Find where the given text appears and provide that cell's center as (x, y) coordinate. 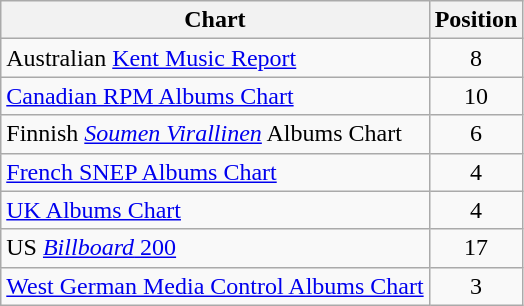
Finnish Soumen Virallinen Albums Chart (215, 134)
UK Albums Chart (215, 210)
French SNEP Albums Chart (215, 172)
10 (476, 96)
Chart (215, 20)
US Billboard 200 (215, 248)
3 (476, 286)
Canadian RPM Albums Chart (215, 96)
Australian Kent Music Report (215, 58)
West German Media Control Albums Chart (215, 286)
17 (476, 248)
8 (476, 58)
Position (476, 20)
6 (476, 134)
